Capture the cell that displays the provided text and extract its (x, y) central coordinate. 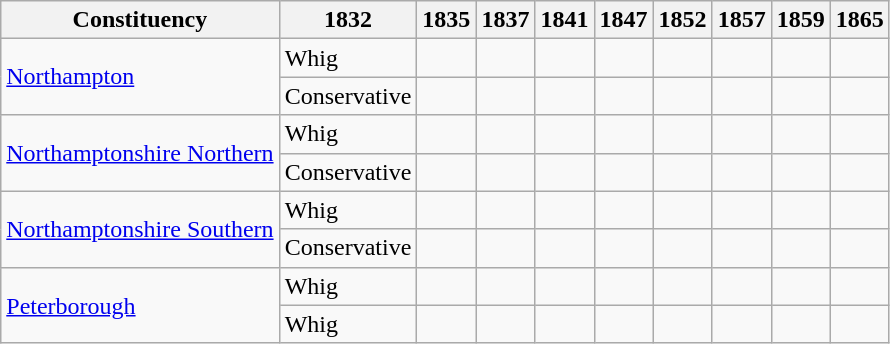
Constituency (140, 20)
Peterborough (140, 305)
Northamptonshire Northern (140, 153)
1865 (860, 20)
1859 (800, 20)
1832 (348, 20)
1837 (506, 20)
Northampton (140, 77)
1835 (446, 20)
1847 (624, 20)
1857 (742, 20)
Northamptonshire Southern (140, 229)
1841 (564, 20)
1852 (682, 20)
